From the cell containing the given text, extract its center point as (X, Y) coordinate. 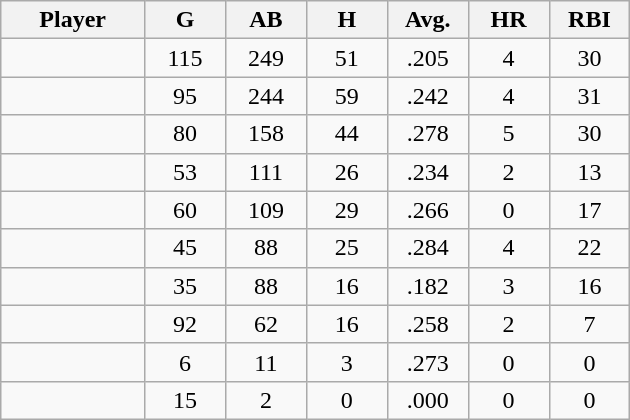
59 (346, 96)
53 (186, 172)
111 (266, 172)
HR (508, 20)
17 (590, 210)
.284 (428, 248)
92 (186, 324)
35 (186, 286)
7 (590, 324)
26 (346, 172)
G (186, 20)
109 (266, 210)
29 (346, 210)
.205 (428, 58)
51 (346, 58)
11 (266, 362)
60 (186, 210)
.273 (428, 362)
AB (266, 20)
45 (186, 248)
.182 (428, 286)
RBI (590, 20)
115 (186, 58)
80 (186, 134)
158 (266, 134)
6 (186, 362)
95 (186, 96)
244 (266, 96)
.234 (428, 172)
22 (590, 248)
H (346, 20)
25 (346, 248)
.000 (428, 400)
31 (590, 96)
.258 (428, 324)
15 (186, 400)
.242 (428, 96)
62 (266, 324)
249 (266, 58)
.266 (428, 210)
Avg. (428, 20)
.278 (428, 134)
44 (346, 134)
13 (590, 172)
5 (508, 134)
Player (73, 20)
